From the cell containing the given text, extract its center point as (x, y) coordinate. 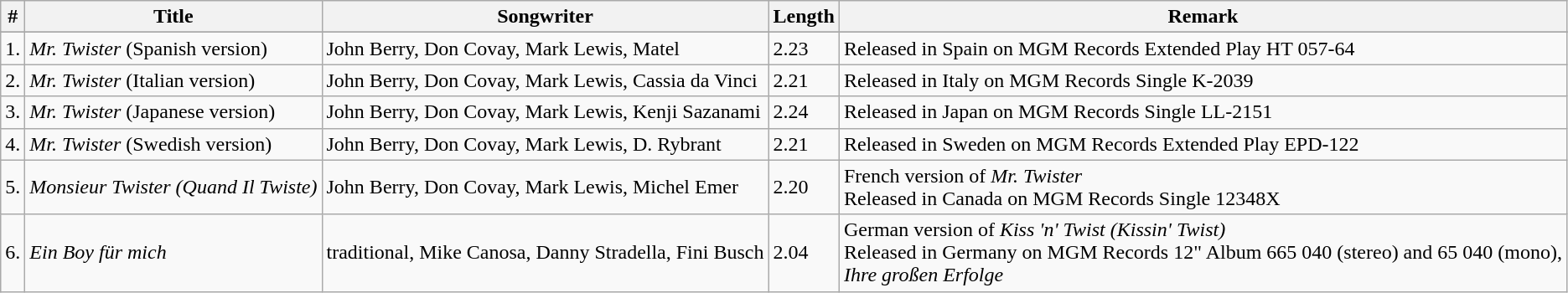
Mr. Twister (Swedish version) (173, 144)
1. (13, 49)
Monsieur Twister (Quand Il Twiste) (173, 188)
John Berry, Don Covay, Mark Lewis, D. Rybrant (545, 144)
Released in Italy on MGM Records Single K-2039 (1203, 80)
Songwriter (545, 17)
Released in Sweden on MGM Records Extended Play EPD-122 (1203, 144)
Mr. Twister (Spanish version) (173, 49)
4. (13, 144)
Mr. Twister (Italian version) (173, 80)
John Berry, Don Covay, Mark Lewis, Kenji Sazanami (545, 112)
5. (13, 188)
3. (13, 112)
6. (13, 253)
2.20 (804, 188)
Released in Japan on MGM Records Single LL-2151 (1203, 112)
traditional, Mike Canosa, Danny Stradella, Fini Busch (545, 253)
John Berry, Don Covay, Mark Lewis, Michel Emer (545, 188)
John Berry, Don Covay, Mark Lewis, Matel (545, 49)
2.23 (804, 49)
John Berry, Don Covay, Mark Lewis, Cassia da Vinci (545, 80)
Released in Spain on MGM Records Extended Play HT 057-64 (1203, 49)
2. (13, 80)
Title (173, 17)
2.24 (804, 112)
Mr. Twister (Japanese version) (173, 112)
Length (804, 17)
Remark (1203, 17)
German version of Kiss 'n' Twist (Kissin' Twist)Released in Germany on MGM Records 12" Album 665 040 (stereo) and 65 040 (mono),Ihre großen Erfolge (1203, 253)
French version of Mr. TwisterReleased in Canada on MGM Records Single 12348X (1203, 188)
# (13, 17)
2.04 (804, 253)
Ein Boy für mich (173, 253)
